Determine the (X, Y) coordinate at the center of the cell enclosing the given text.  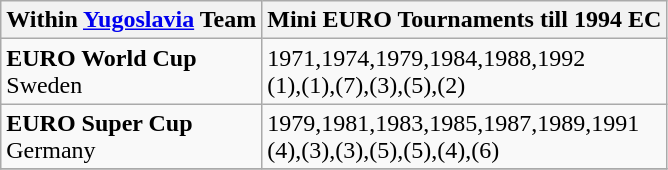
EURO World Cup Sweden (132, 72)
1971,1974,1979,1984,1988,1992(1),(1),(7),(3),(5),(2) (464, 72)
1979,1981,1983,1985,1987,1989,1991(4),(3),(3),(5),(5),(4),(6) (464, 136)
Mini EURO Tournaments till 1994 EC (464, 20)
EURO Super Cup Germany (132, 136)
Within Yugoslavia Team (132, 20)
